Locate the cell with the specified text and output its (X, Y) center coordinate. 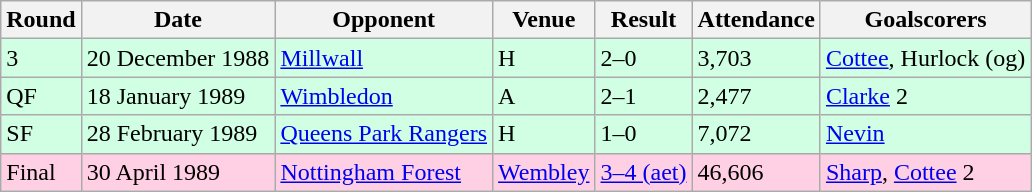
Attendance (756, 20)
A (544, 96)
Sharp, Cottee 2 (925, 172)
Nevin (925, 134)
Result (644, 20)
Opponent (384, 20)
Goalscorers (925, 20)
18 January 1989 (178, 96)
QF (41, 96)
3 (41, 58)
2–1 (644, 96)
Nottingham Forest (384, 172)
Venue (544, 20)
2,477 (756, 96)
Wimbledon (384, 96)
30 April 1989 (178, 172)
3–4 (aet) (644, 172)
20 December 1988 (178, 58)
Round (41, 20)
Millwall (384, 58)
3,703 (756, 58)
1–0 (644, 134)
46,606 (756, 172)
Date (178, 20)
Cottee, Hurlock (og) (925, 58)
Final (41, 172)
28 February 1989 (178, 134)
Clarke 2 (925, 96)
2–0 (644, 58)
Wembley (544, 172)
Queens Park Rangers (384, 134)
7,072 (756, 134)
SF (41, 134)
